Provide the [X, Y] coordinate of the cell's center where the given text is located.  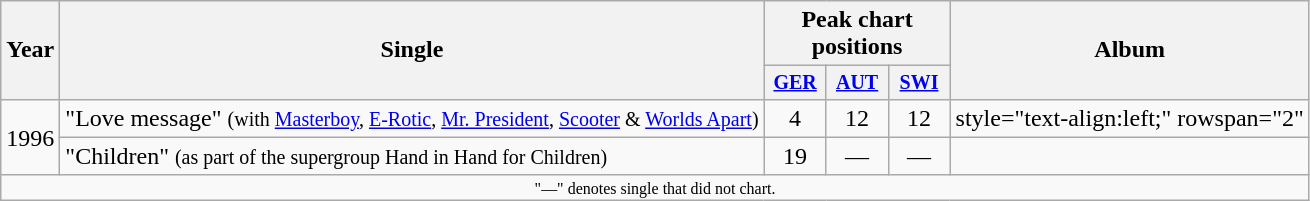
GER [795, 82]
style="text-align:left;" rowspan="2" [1130, 118]
Album [1130, 50]
"Love message" (with Masterboy, E-Rotic, Mr. President, Scooter & Worlds Apart) [412, 118]
19 [795, 156]
4 [795, 118]
"—" denotes single that did not chart. [656, 187]
"Children" (as part of the supergroup Hand in Hand for Children) [412, 156]
1996 [30, 137]
SWI [919, 82]
Year [30, 50]
Peak chart positions [857, 34]
AUT [857, 82]
Single [412, 50]
